Provide the [x, y] coordinate of the cell's center where the given text is located.  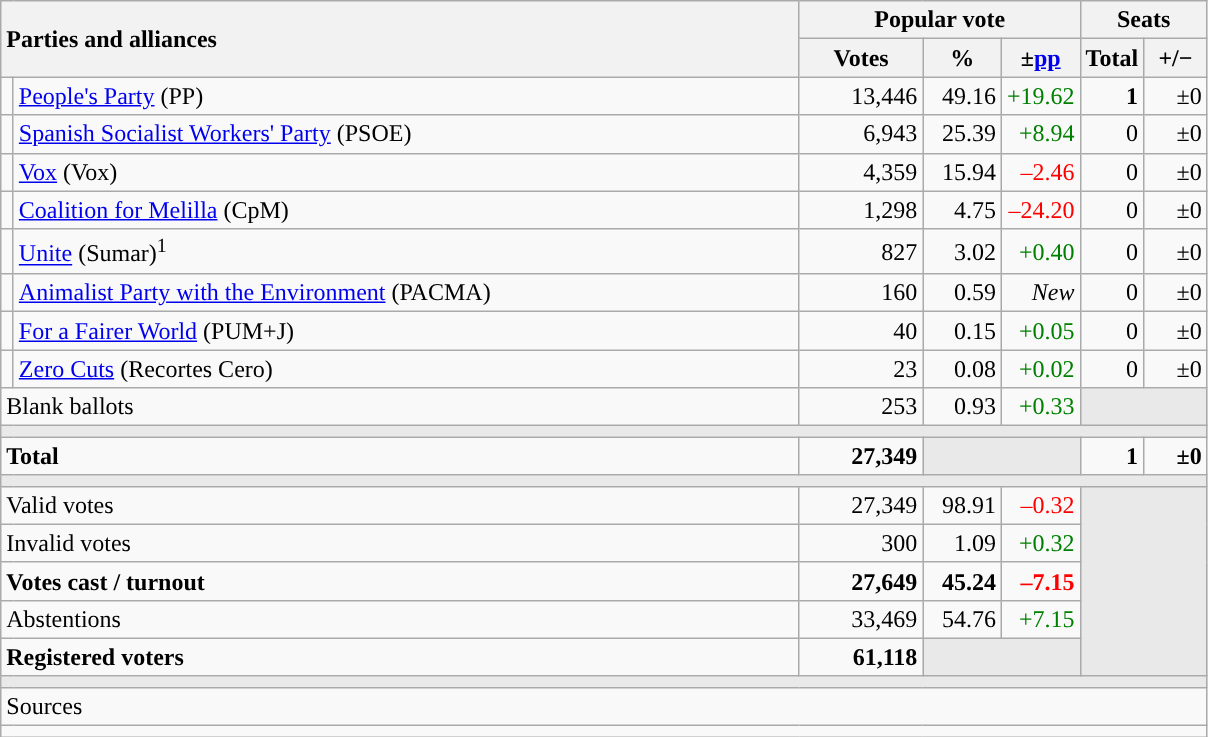
6,943 [861, 134]
+0.33 [1040, 407]
±pp [1040, 58]
3.02 [962, 252]
Votes [861, 58]
+0.40 [1040, 252]
Popular vote [940, 20]
People's Party (PP) [406, 96]
54.76 [962, 619]
25.39 [962, 134]
Vox (Vox) [406, 172]
61,118 [861, 657]
New [1040, 293]
Seats [1144, 20]
Unite (Sumar)1 [406, 252]
Votes cast / turnout [400, 581]
0.59 [962, 293]
4.75 [962, 210]
827 [861, 252]
0.08 [962, 369]
Invalid votes [400, 543]
23 [861, 369]
0.15 [962, 331]
Coalition for Melilla (CpM) [406, 210]
–2.46 [1040, 172]
For a Fairer World (PUM+J) [406, 331]
Blank ballots [400, 407]
–24.20 [1040, 210]
+0.05 [1040, 331]
Abstentions [400, 619]
Parties and alliances [400, 39]
160 [861, 293]
Animalist Party with the Environment (PACMA) [406, 293]
33,469 [861, 619]
0.93 [962, 407]
+7.15 [1040, 619]
253 [861, 407]
300 [861, 543]
% [962, 58]
+8.94 [1040, 134]
15.94 [962, 172]
40 [861, 331]
Zero Cuts (Recortes Cero) [406, 369]
+19.62 [1040, 96]
13,446 [861, 96]
98.91 [962, 505]
Valid votes [400, 505]
1,298 [861, 210]
–7.15 [1040, 581]
+0.02 [1040, 369]
49.16 [962, 96]
1.09 [962, 543]
Spanish Socialist Workers' Party (PSOE) [406, 134]
+0.32 [1040, 543]
Registered voters [400, 657]
4,359 [861, 172]
+/− [1176, 58]
45.24 [962, 581]
–0.32 [1040, 505]
27,649 [861, 581]
Sources [604, 706]
